Scan for the cell matching the given text and deliver its (x, y) coordinate at center. 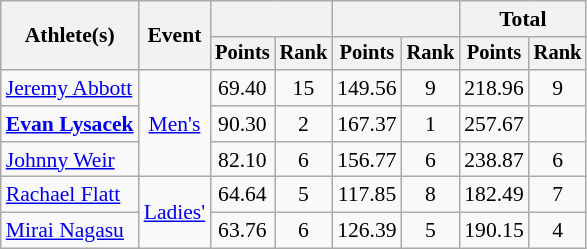
126.39 (366, 231)
257.67 (494, 124)
238.87 (494, 160)
182.49 (494, 195)
63.76 (242, 231)
Event (175, 36)
Ladies' (175, 212)
Total (522, 19)
2 (304, 124)
156.77 (366, 160)
4 (558, 231)
8 (431, 195)
7 (558, 195)
90.30 (242, 124)
218.96 (494, 88)
Johnny Weir (70, 160)
Athlete(s) (70, 36)
Jeremy Abbott (70, 88)
Mirai Nagasu (70, 231)
82.10 (242, 160)
64.64 (242, 195)
1 (431, 124)
117.85 (366, 195)
190.15 (494, 231)
149.56 (366, 88)
Rachael Flatt (70, 195)
Men's (175, 124)
Evan Lysacek (70, 124)
15 (304, 88)
167.37 (366, 124)
69.40 (242, 88)
